Extract the (X, Y) coordinate from the center of the cell holding the provided text.  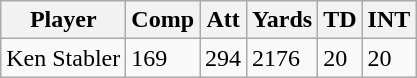
Player (64, 20)
169 (163, 58)
2176 (282, 58)
Yards (282, 20)
TD (340, 20)
INT (389, 20)
Att (224, 20)
Comp (163, 20)
294 (224, 58)
Ken Stabler (64, 58)
